Return the [x, y] coordinate for the center point of the cell that contains the specified text.  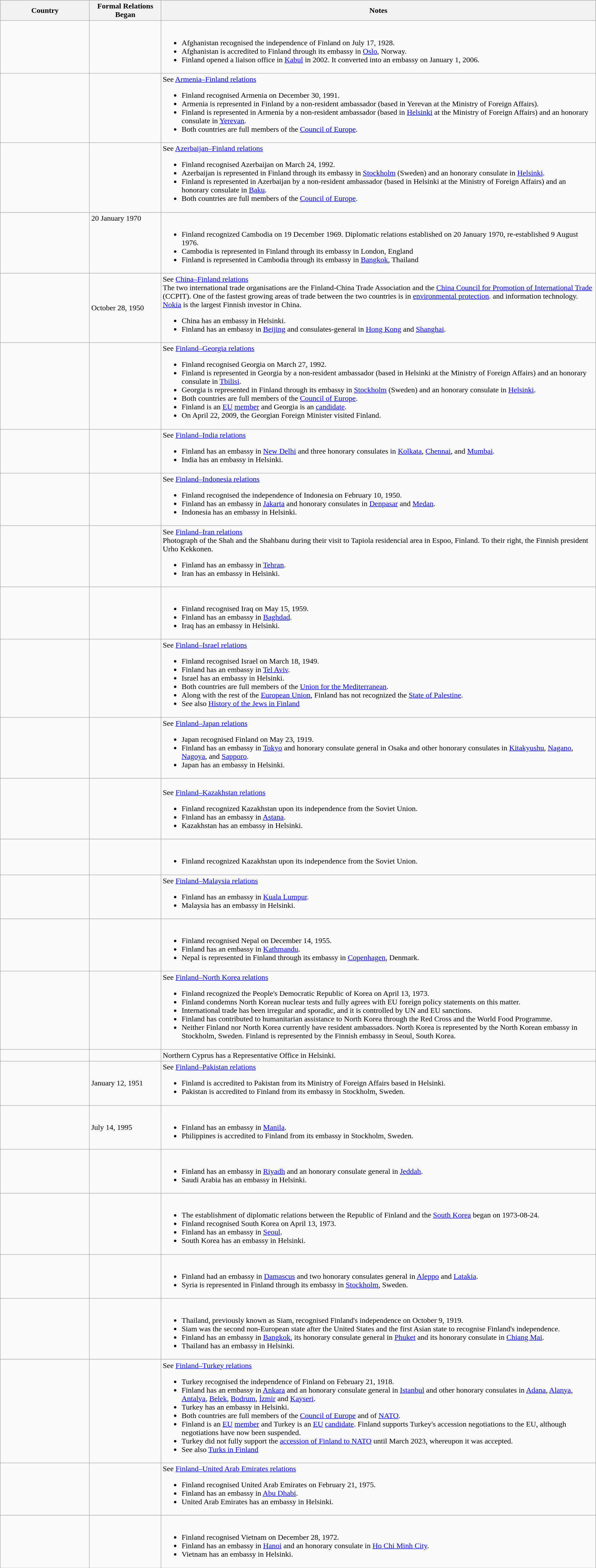
Finland has an embassy in Manila.Philippines is accredited to Finland from its embassy in Stockholm, Sweden. [378, 1127]
Formal Relations Began [125, 11]
July 14, 1995 [125, 1127]
October 28, 1950 [125, 308]
See Finland–Malaysia relationsFinland has an embassy in Kuala Lumpur.Malaysia has an embassy in Helsinki. [378, 897]
20 January 1970 [125, 243]
Finland recognized Kazakhstan upon its independence from the Soviet Union. [378, 857]
Finland recognised Iraq on May 15, 1959.Finland has an embassy in Baghdad.Iraq has an embassy in Helsinki. [378, 613]
January 12, 1951 [125, 1083]
Northern Cyprus has a Representative Office in Helsinki. [378, 1055]
Notes [378, 11]
Country [45, 11]
Finland has an embassy in Riyadh and an honorary consulate general in Jeddah.Saudi Arabia has an embassy in Helsinki. [378, 1171]
